Pinpoint the cell where the given text exists, returning its [x, y] midpoint coordinate. 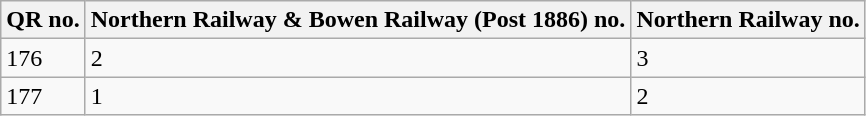
Northern Railway & Bowen Railway (Post 1886) no. [358, 20]
177 [43, 96]
Northern Railway no. [748, 20]
3 [748, 58]
QR no. [43, 20]
1 [358, 96]
176 [43, 58]
